Provide the (X, Y) coordinate of the cell's center where the given text is located.  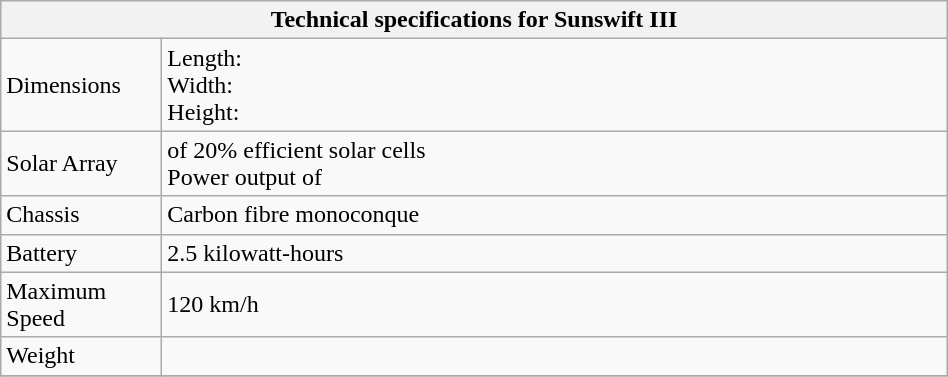
Length: Width: Height: (554, 85)
Weight (82, 356)
Dimensions (82, 85)
Carbon fibre monoconque (554, 215)
Battery (82, 253)
Chassis (82, 215)
120 km/h (554, 304)
Technical specifications for Sunswift III (474, 20)
Maximum Speed (82, 304)
of 20% efficient solar cellsPower output of (554, 164)
2.5 kilowatt-hours (554, 253)
Solar Array (82, 164)
